Pinpoint the cell where the given text exists, returning its (x, y) midpoint coordinate. 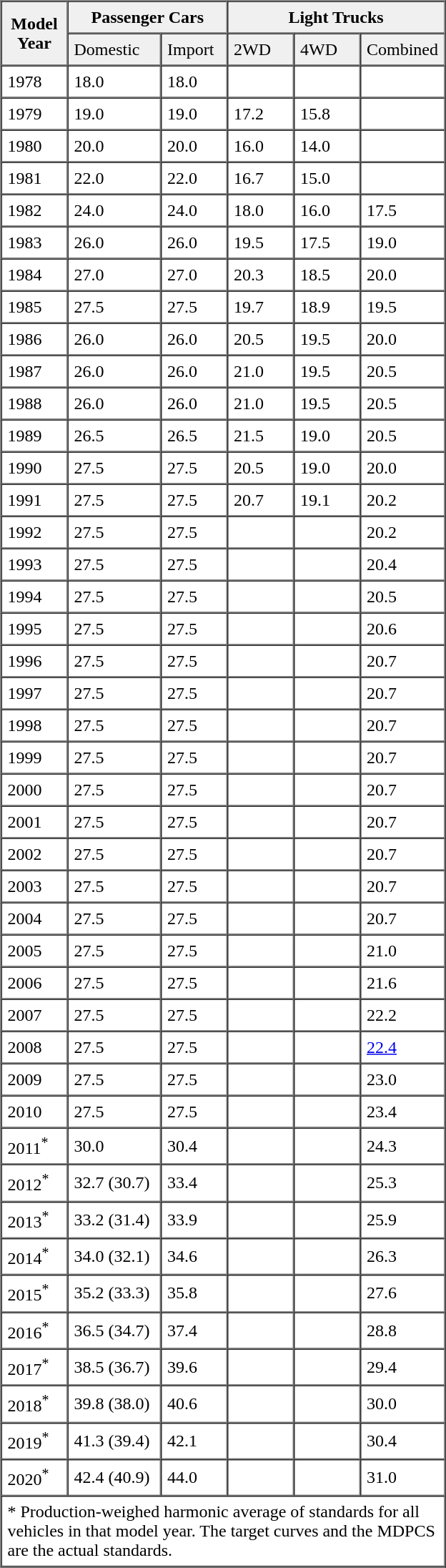
1997 (34, 692)
2001 (34, 821)
2020* (34, 1478)
Model Year (34, 34)
31.0 (402, 1478)
2009 (34, 1079)
1980 (34, 146)
1985 (34, 306)
22.4 (402, 1047)
Passenger Cars (147, 17)
2016* (34, 1331)
2019* (34, 1441)
2008 (34, 1047)
18.9 (327, 306)
2015* (34, 1293)
1992 (34, 532)
21.5 (260, 435)
1990 (34, 468)
1979 (34, 113)
21.6 (402, 983)
Light Trucks (336, 17)
Domestic (114, 49)
2017* (34, 1366)
1981 (34, 177)
23.0 (402, 1079)
35.8 (194, 1293)
2014* (34, 1256)
36.5 (34.7) (114, 1331)
2012* (34, 1183)
* Production-weighed harmonic average of standards for all vehicles in that model year. The target curves and the MDPCS are the actual standards. (223, 1531)
Combined (402, 49)
33.2 (31.4) (114, 1219)
1987 (34, 371)
1994 (34, 597)
33.4 (194, 1183)
1991 (34, 499)
2000 (34, 790)
2010 (34, 1112)
22.2 (402, 1014)
34.6 (194, 1256)
1995 (34, 628)
39.6 (194, 1366)
25.9 (402, 1219)
24.3 (402, 1146)
42.4 (40.9) (114, 1478)
15.0 (327, 177)
38.5 (36.7) (114, 1366)
23.4 (402, 1112)
14.0 (327, 146)
2002 (34, 854)
2013* (34, 1219)
40.6 (194, 1403)
34.0 (32.1) (114, 1256)
33.9 (194, 1219)
37.4 (194, 1331)
1984 (34, 275)
Import (194, 49)
32.7 (30.7) (114, 1183)
1978 (34, 82)
16.7 (260, 177)
1982 (34, 210)
29.4 (402, 1366)
1998 (34, 725)
19.7 (260, 306)
41.3 (39.4) (114, 1441)
2WD (260, 49)
26.3 (402, 1256)
39.8 (38.0) (114, 1403)
20.4 (402, 564)
20.6 (402, 628)
20.3 (260, 275)
1989 (34, 435)
2007 (34, 1014)
25.3 (402, 1183)
17.2 (260, 113)
27.6 (402, 1293)
1999 (34, 757)
1993 (34, 564)
19.1 (327, 499)
44.0 (194, 1478)
1983 (34, 242)
2018* (34, 1403)
42.1 (194, 1441)
2004 (34, 918)
1988 (34, 403)
4WD (327, 49)
35.2 (33.3) (114, 1293)
28.8 (402, 1331)
2006 (34, 983)
1996 (34, 661)
18.5 (327, 275)
2011* (34, 1146)
2005 (34, 950)
1986 (34, 339)
15.8 (327, 113)
2003 (34, 886)
